Find where the given text appears and provide that cell's center as [X, Y] coordinate. 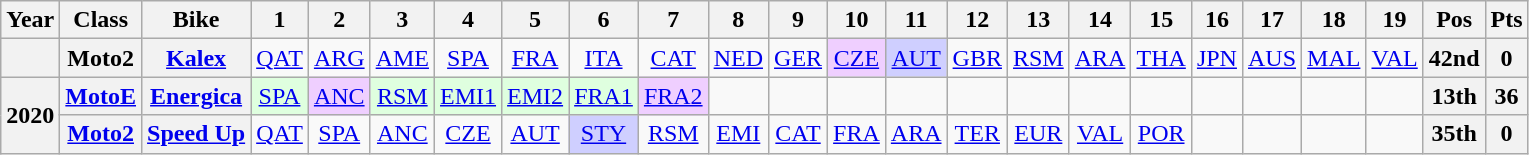
7 [673, 20]
36 [1506, 96]
15 [1161, 20]
12 [977, 20]
NED [738, 58]
19 [1394, 20]
16 [1216, 20]
11 [916, 20]
EMI [738, 134]
MAL [1334, 58]
MotoE [101, 96]
ITA [604, 58]
FRA2 [673, 96]
JPN [1216, 58]
Speed Up [196, 134]
13th [1454, 96]
AME [402, 58]
STY [604, 134]
FRA1 [604, 96]
17 [1272, 20]
EUR [1038, 134]
Bike [196, 20]
ARG [339, 58]
1 [280, 20]
POR [1161, 134]
EMI1 [468, 96]
Year [30, 20]
18 [1334, 20]
42nd [1454, 58]
TER [977, 134]
Pts [1506, 20]
GBR [977, 58]
2 [339, 20]
GER [798, 58]
THA [1161, 58]
6 [604, 20]
3 [402, 20]
35th [1454, 134]
EMI2 [536, 96]
Energica [196, 96]
Class [101, 20]
5 [536, 20]
Pos [1454, 20]
2020 [30, 115]
Kalex [196, 58]
9 [798, 20]
8 [738, 20]
4 [468, 20]
AUS [1272, 58]
14 [1100, 20]
13 [1038, 20]
10 [857, 20]
